Identify which cell holds the provided text, then report its [X, Y] central coordinate. 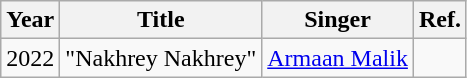
2022 [30, 58]
Year [30, 20]
Ref. [440, 20]
Singer [338, 20]
Title [161, 20]
"Nakhrey Nakhrey" [161, 58]
Armaan Malik [338, 58]
